From the cell containing the given text, extract its center point as (X, Y) coordinate. 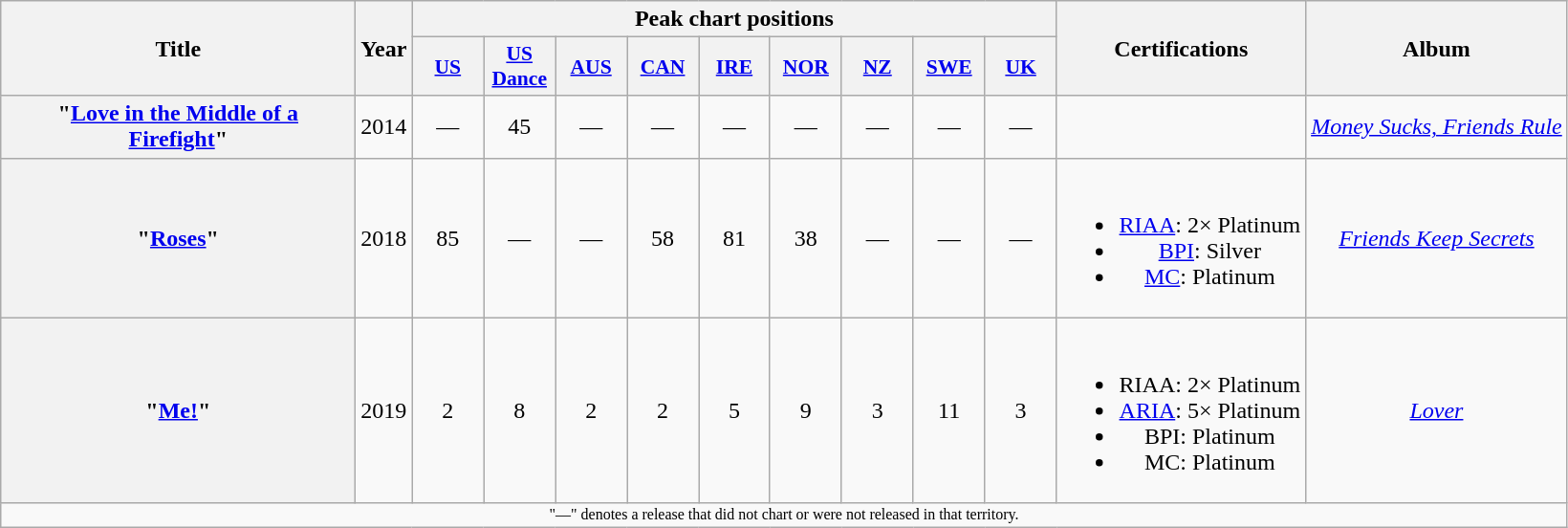
5 (734, 410)
SWE (948, 67)
IRE (734, 67)
RIAA: 2× PlatinumARIA: 5× PlatinumBPI: PlatinumMC: Platinum (1182, 410)
2014 (384, 126)
RIAA: 2× PlatinumBPI: SilverMC: Platinum (1182, 237)
NZ (878, 67)
USDance (520, 67)
Album (1437, 48)
"Love in the Middle of a Firefight" (178, 126)
CAN (664, 67)
2018 (384, 237)
Year (384, 48)
"Me!" (178, 410)
AUS (591, 67)
"—" denotes a release that did not chart or were not released in that territory. (784, 515)
NOR (805, 67)
Peak chart positions (734, 19)
85 (447, 237)
45 (520, 126)
8 (520, 410)
Friends Keep Secrets (1437, 237)
2019 (384, 410)
Title (178, 48)
81 (734, 237)
Certifications (1182, 48)
Lover (1437, 410)
"Roses" (178, 237)
58 (664, 237)
Money Sucks, Friends Rule (1437, 126)
9 (805, 410)
US (447, 67)
38 (805, 237)
11 (948, 410)
UK (1021, 67)
